Capture the cell that displays the provided text and extract its (X, Y) central coordinate. 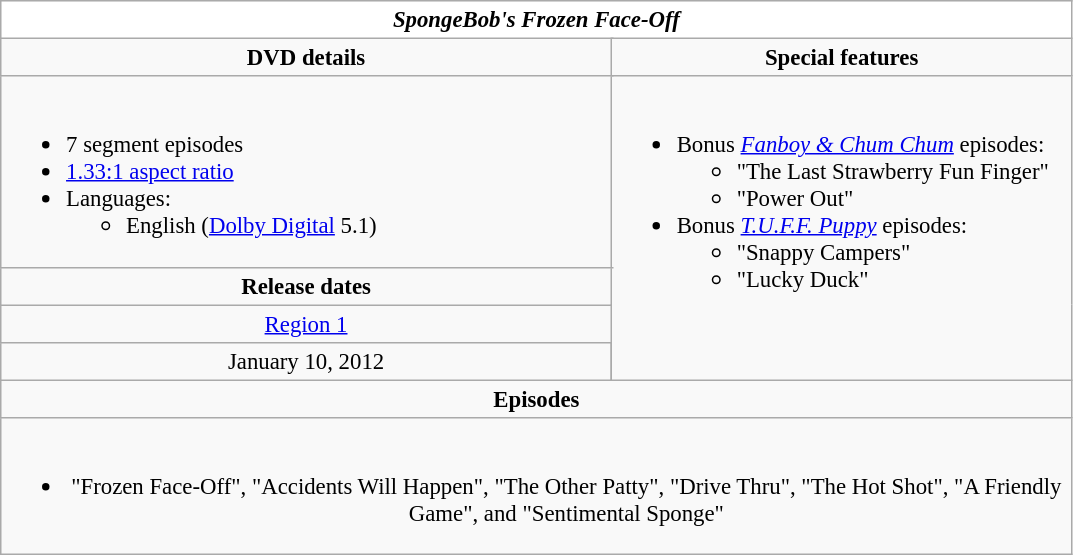
"Frozen Face-Off", "Accidents Will Happen", "The Other Patty", "Drive Thru", "The Hot Shot", "A Friendly Game", and "Sentimental Sponge" (536, 486)
SpongeBob's Frozen Face-Off (536, 20)
Episodes (536, 399)
7 segment episodes1.33:1 aspect ratioLanguages:English (Dolby Digital 5.1) (306, 172)
DVD details (306, 58)
January 10, 2012 (306, 361)
Release dates (306, 286)
Bonus Fanboy & Chum Chum episodes:"The Last Strawberry Fun Finger""Power Out"Bonus T.U.F.F. Puppy episodes:"Snappy Campers""Lucky Duck" (842, 228)
Special features (842, 58)
Region 1 (306, 324)
